Locate the cell with the specified text and output its [x, y] center coordinate. 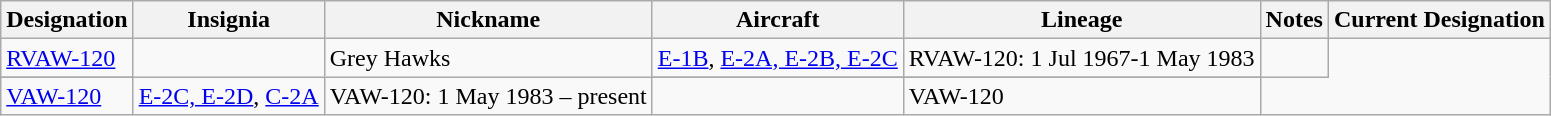
RVAW-120 [67, 58]
Grey Hawks [488, 58]
E-1B, E-2A, E-2B, E-2C [778, 58]
Current Designation [1439, 20]
VAW-120: 1 May 1983 – present [488, 96]
E-2C, E-2D, C-2A [228, 96]
Lineage [1082, 20]
Aircraft [778, 20]
Designation [67, 20]
RVAW-120: 1 Jul 1967-1 May 1983 [1082, 58]
Insignia [228, 20]
Notes [1294, 20]
Nickname [488, 20]
